Pinpoint the cell where the given text exists, returning its (x, y) midpoint coordinate. 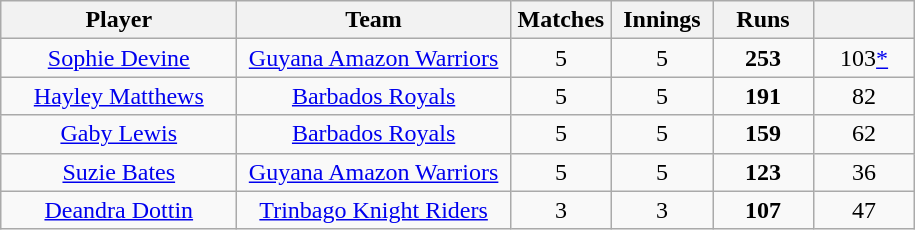
Suzie Bates (119, 172)
82 (864, 96)
103* (864, 58)
Runs (762, 20)
36 (864, 172)
Sophie Devine (119, 58)
191 (762, 96)
Gaby Lewis (119, 134)
Player (119, 20)
159 (762, 134)
Matches (560, 20)
47 (864, 210)
Trinbago Knight Riders (374, 210)
Innings (662, 20)
Hayley Matthews (119, 96)
62 (864, 134)
253 (762, 58)
123 (762, 172)
Team (374, 20)
Deandra Dottin (119, 210)
107 (762, 210)
